Determine the (x, y) coordinate at the center of the cell enclosing the given text.  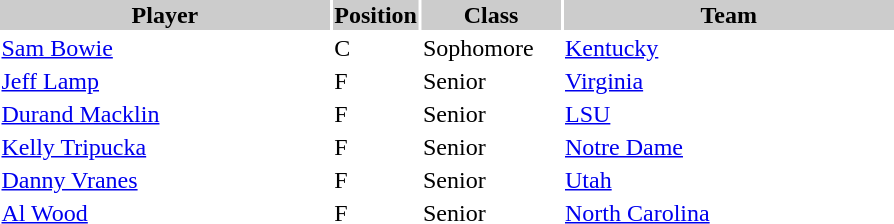
Notre Dame (729, 147)
Sam Bowie (165, 48)
Kentucky (729, 48)
Durand Macklin (165, 114)
Team (729, 15)
LSU (729, 114)
Danny Vranes (165, 180)
Virginia (729, 81)
Jeff Lamp (165, 81)
Class (490, 15)
Sophomore (490, 48)
Player (165, 15)
Kelly Tripucka (165, 147)
C (376, 48)
Position (376, 15)
Utah (729, 180)
